Extract the (x, y) coordinate from the center of the cell holding the provided text.  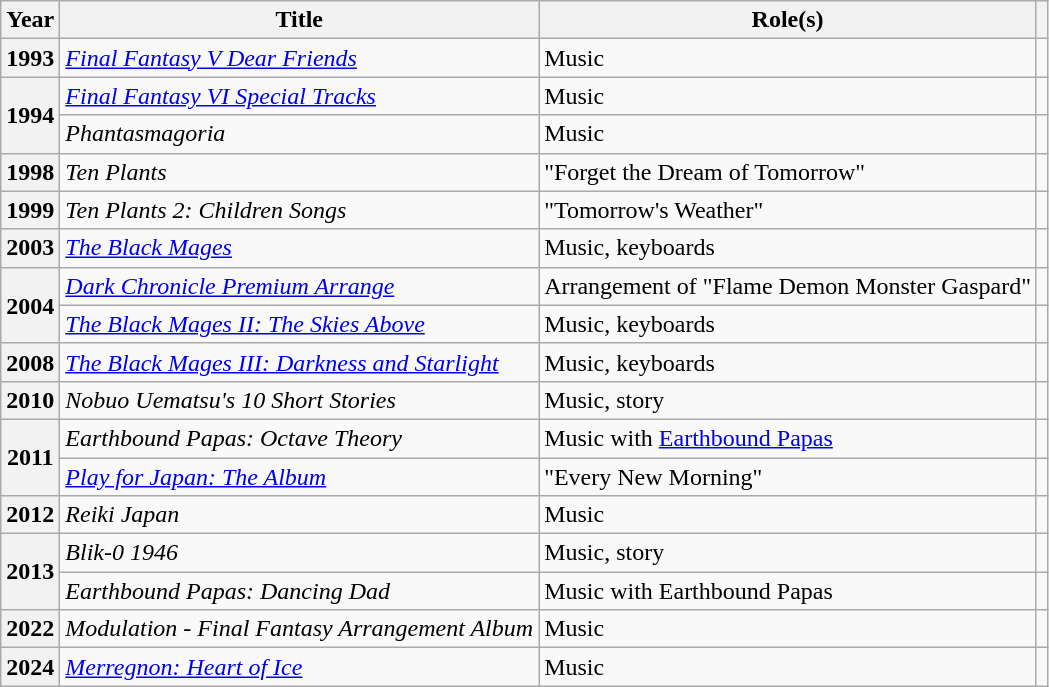
2003 (30, 248)
Merregnon: Heart of Ice (300, 667)
Modulation - Final Fantasy Arrangement Album (300, 629)
"Every New Morning" (788, 477)
2011 (30, 457)
2013 (30, 572)
Title (300, 20)
Role(s) (788, 20)
2004 (30, 305)
The Black Mages (300, 248)
Dark Chronicle Premium Arrange (300, 286)
Ten Plants 2: Children Songs (300, 210)
2012 (30, 515)
1993 (30, 58)
Arrangement of "Flame Demon Monster Gaspard" (788, 286)
Earthbound Papas: Dancing Dad (300, 591)
The Black Mages III: Darkness and Starlight (300, 362)
2008 (30, 362)
2024 (30, 667)
2010 (30, 400)
Final Fantasy VI Special Tracks (300, 96)
1998 (30, 172)
Final Fantasy V Dear Friends (300, 58)
2022 (30, 629)
Earthbound Papas: Octave Theory (300, 438)
"Forget the Dream of Tomorrow" (788, 172)
"Tomorrow's Weather" (788, 210)
Nobuo Uematsu's 10 Short Stories (300, 400)
1994 (30, 115)
Reiki Japan (300, 515)
Year (30, 20)
The Black Mages II: The Skies Above (300, 324)
Blik-0 1946 (300, 553)
Play for Japan: The Album (300, 477)
1999 (30, 210)
Phantasmagoria (300, 134)
Ten Plants (300, 172)
